Output the [x, y] coordinate of the center of the cell containing the given text.  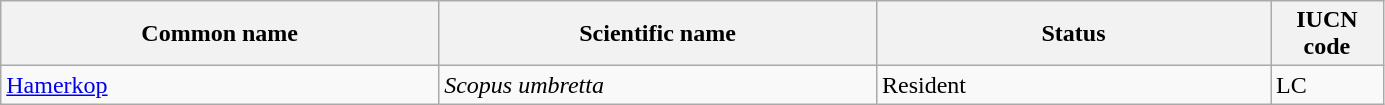
IUCN code [1328, 34]
Hamerkop [220, 85]
Common name [220, 34]
Scopus umbretta [658, 85]
Scientific name [658, 34]
Resident [1073, 85]
Status [1073, 34]
LC [1328, 85]
